Extract the (x, y) coordinate from the center of the cell holding the provided text.  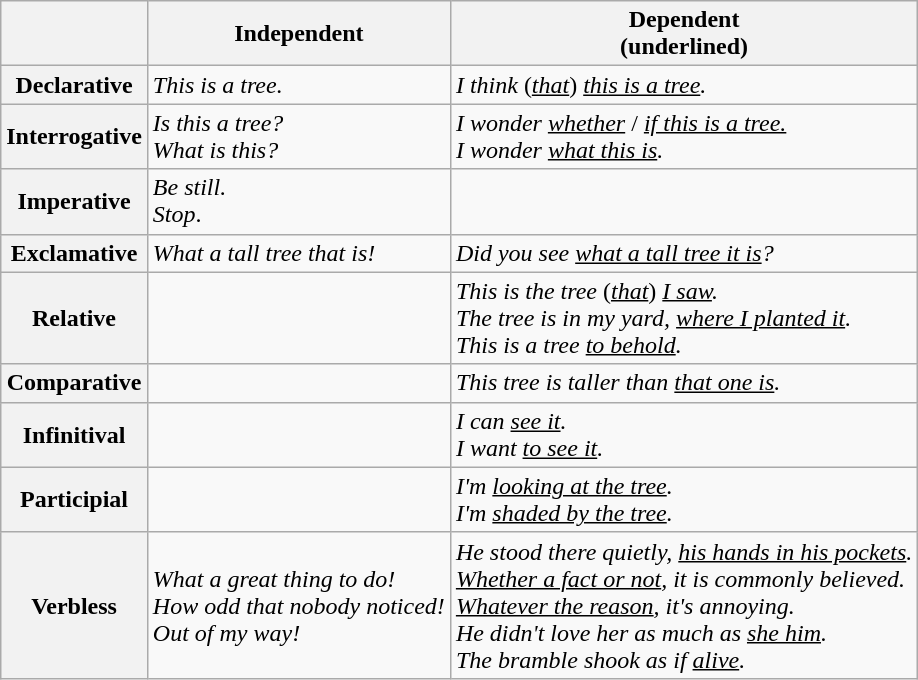
Interrogative (74, 136)
Verbless (74, 605)
I think (that) this is a tree. (684, 85)
Declarative (74, 85)
Infinitival (74, 434)
What a tall tree that is! (298, 253)
Participial (74, 500)
I can see it.I want to see it. (684, 434)
Did you see what a tall tree it is? (684, 253)
This is a tree. (298, 85)
I'm looking at the tree.I'm shaded by the tree. (684, 500)
This tree is taller than that one is. (684, 383)
Exclamative (74, 253)
What a great thing to do!How odd that nobody noticed!Out of my way! (298, 605)
Independent (298, 34)
Is this a tree?What is this? (298, 136)
Dependent(underlined) (684, 34)
I wonder whether / if this is a tree.I wonder what this is. (684, 136)
Relative (74, 318)
Be still.Stop. (298, 202)
Comparative (74, 383)
This is the tree (that) I saw.The tree is in my yard, where I planted it.This is a tree to behold. (684, 318)
Imperative (74, 202)
